Find where the given text appears and provide that cell's center as [x, y] coordinate. 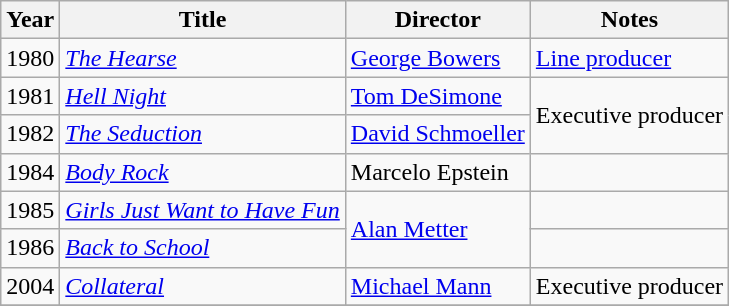
1985 [30, 210]
1982 [30, 134]
The Hearse [202, 58]
George Bowers [438, 58]
Body Rock [202, 172]
1981 [30, 96]
Girls Just Want to Have Fun [202, 210]
Line producer [629, 58]
The Seduction [202, 134]
Tom DeSimone [438, 96]
Year [30, 20]
2004 [30, 286]
Director [438, 20]
1986 [30, 248]
1984 [30, 172]
Title [202, 20]
Notes [629, 20]
Michael Mann [438, 286]
1980 [30, 58]
Hell Night [202, 96]
Alan Metter [438, 229]
Collateral [202, 286]
David Schmoeller [438, 134]
Marcelo Epstein [438, 172]
Back to School [202, 248]
